From the cell containing the given text, extract its center point as [X, Y] coordinate. 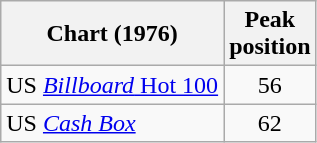
US Cash Box [112, 123]
56 [270, 85]
US Billboard Hot 100 [112, 85]
Chart (1976) [112, 34]
Peakposition [270, 34]
62 [270, 123]
